Scan for the cell matching the given text and deliver its [X, Y] coordinate at center. 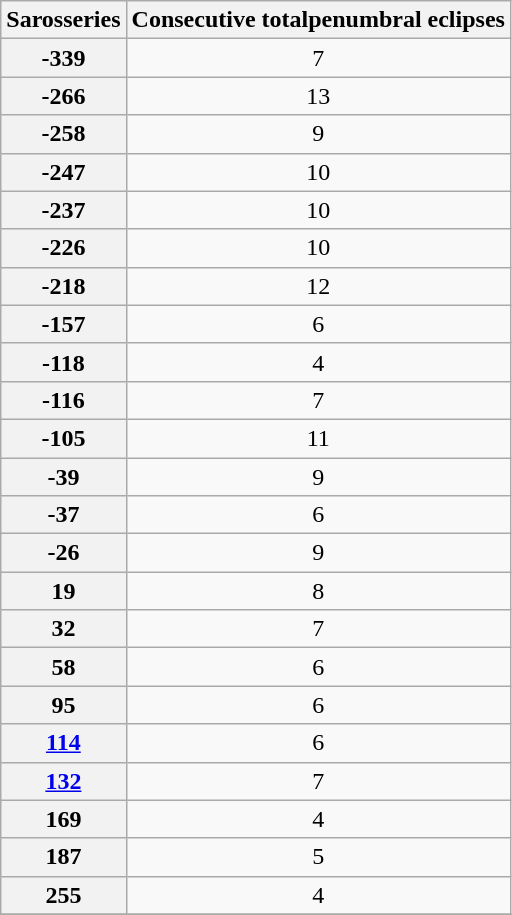
-266 [64, 96]
95 [64, 705]
58 [64, 667]
-39 [64, 477]
169 [64, 819]
132 [64, 781]
255 [64, 895]
-116 [64, 400]
-258 [64, 134]
11 [318, 438]
-237 [64, 210]
-226 [64, 248]
-37 [64, 515]
Sarosseries [64, 20]
-118 [64, 362]
13 [318, 96]
12 [318, 286]
-105 [64, 438]
187 [64, 857]
114 [64, 743]
-339 [64, 58]
5 [318, 857]
-157 [64, 324]
19 [64, 591]
8 [318, 591]
Consecutive totalpenumbral eclipses [318, 20]
32 [64, 629]
-247 [64, 172]
-26 [64, 553]
-218 [64, 286]
